Capture the cell that displays the provided text and extract its (x, y) central coordinate. 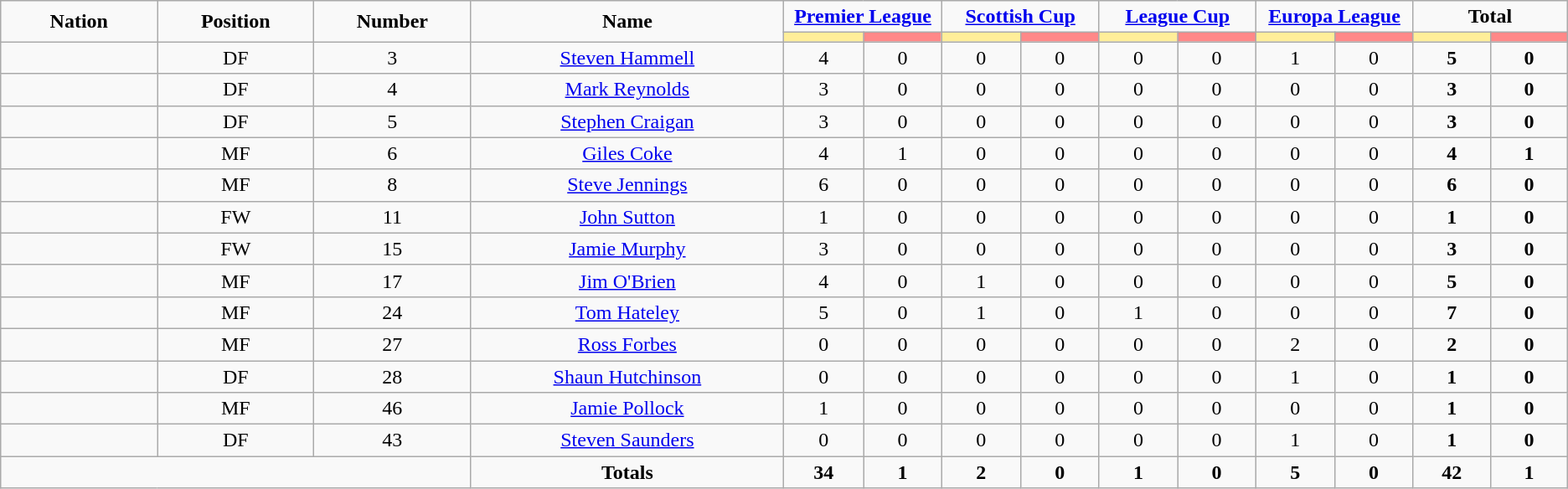
Totals (627, 472)
John Sutton (627, 217)
27 (392, 344)
Name (627, 22)
15 (392, 249)
17 (392, 281)
28 (392, 376)
Ross Forbes (627, 344)
Steve Jennings (627, 185)
Giles Coke (627, 153)
Jim O'Brien (627, 281)
Premier League (863, 17)
42 (1452, 472)
8 (392, 185)
Jamie Murphy (627, 249)
Stephen Craigan (627, 121)
24 (392, 312)
Jamie Pollock (627, 409)
Steven Hammell (627, 58)
Tom Hateley (627, 312)
Position (236, 22)
Shaun Hutchinson (627, 376)
46 (392, 409)
League Cup (1178, 17)
7 (1452, 312)
11 (392, 217)
Europa League (1333, 17)
Total (1490, 17)
43 (392, 440)
Number (392, 22)
Mark Reynolds (627, 90)
Steven Saunders (627, 440)
34 (824, 472)
Scottish Cup (1020, 17)
Nation (79, 22)
